Locate the cell with the specified text and output its [X, Y] center coordinate. 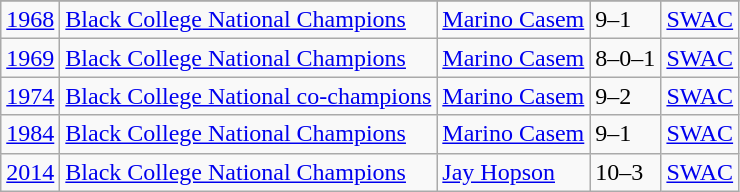
2014 [30, 172]
1974 [30, 96]
1968 [30, 20]
Black College National co-champions [248, 96]
8–0–1 [626, 58]
9–2 [626, 96]
10–3 [626, 172]
Jay Hopson [514, 172]
1984 [30, 134]
1969 [30, 58]
